Return the [X, Y] coordinate for the center point of the cell that contains the specified text.  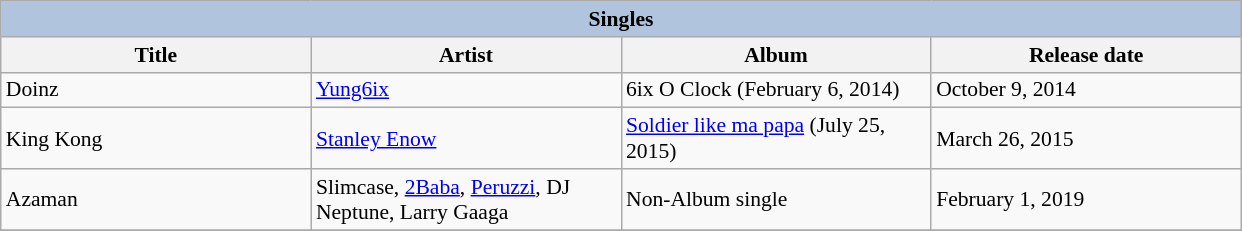
Artist [466, 55]
King Kong [156, 138]
Doinz [156, 90]
Singles [621, 19]
Azaman [156, 200]
Soldier like ma papa (July 25, 2015) [776, 138]
Release date [1086, 55]
Title [156, 55]
Album [776, 55]
Stanley Enow [466, 138]
Slimcase, 2Baba, Peruzzi, DJ Neptune, Larry Gaaga [466, 200]
Yung6ix [466, 90]
Non-Album single [776, 200]
October 9, 2014 [1086, 90]
6ix O Clock (February 6, 2014) [776, 90]
March 26, 2015 [1086, 138]
February 1, 2019 [1086, 200]
